Provide the (x, y) coordinate of the cell's center where the given text is located.  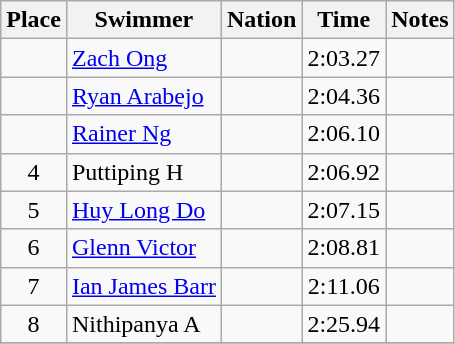
7 (34, 286)
6 (34, 248)
8 (34, 324)
Place (34, 20)
Huy Long Do (144, 210)
Zach Ong (144, 58)
Glenn Victor (144, 248)
2:06.92 (344, 172)
Ian James Barr (144, 286)
Time (344, 20)
2:08.81 (344, 248)
2:06.10 (344, 134)
2:11.06 (344, 286)
2:25.94 (344, 324)
Notes (420, 20)
Nithipanya A (144, 324)
2:07.15 (344, 210)
2:03.27 (344, 58)
Puttiping H (144, 172)
Nation (261, 20)
4 (34, 172)
Ryan Arabejo (144, 96)
2:04.36 (344, 96)
5 (34, 210)
Rainer Ng (144, 134)
Swimmer (144, 20)
